Detect which cell encompasses the target text, then output its (x, y) center coordinate. 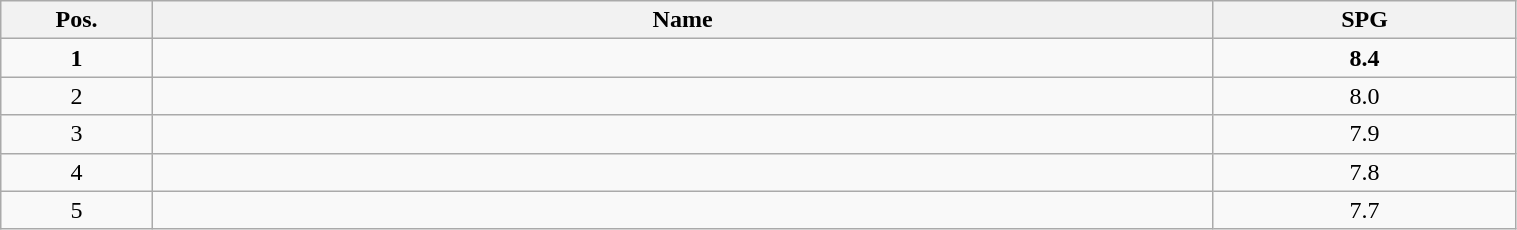
2 (77, 96)
8.4 (1364, 58)
7.9 (1364, 134)
SPG (1364, 20)
Pos. (77, 20)
8.0 (1364, 96)
5 (77, 210)
7.8 (1364, 172)
7.7 (1364, 210)
4 (77, 172)
1 (77, 58)
Name (682, 20)
3 (77, 134)
